Determine the [x, y] coordinate at the center of the cell enclosing the given text.  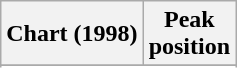
Peakposition [189, 34]
Chart (1998) [72, 34]
